Determine the (x, y) coordinate at the center of the cell enclosing the given text.  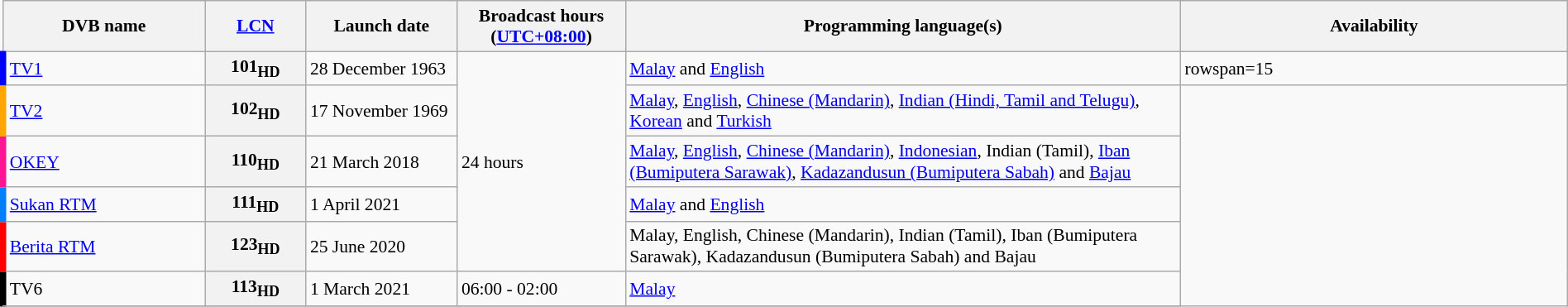
TV2 (104, 111)
Availability (1374, 26)
Launch date (382, 26)
Sukan RTM (104, 204)
Malay, English, Chinese (Mandarin), Indonesian, Indian (Tamil), Iban (Bumiputera Sarawak), Kadazandusun (Bumiputera Sabah) and Bajau (903, 162)
Broadcast hours (UTC+08:00) (541, 26)
TV6 (104, 290)
Berita RTM (104, 247)
24 hours (541, 161)
Malay, English, Chinese (Mandarin), Indian (Tamil), Iban (Bumiputera Sarawak), Kadazandusun (Bumiputera Sabah) and Bajau (903, 247)
OKEY (104, 162)
28 December 1963 (382, 68)
Malay (903, 290)
Programming language(s) (903, 26)
17 November 1969 (382, 111)
Malay, English, Chinese (Mandarin), Indian (Hindi, Tamil and Telugu), Korean and Turkish (903, 111)
110HD (256, 162)
1 March 2021 (382, 290)
21 March 2018 (382, 162)
25 June 2020 (382, 247)
1 April 2021 (382, 204)
rowspan=15 (1374, 68)
113HD (256, 290)
111HD (256, 204)
06:00 - 02:00 (541, 290)
LCN (256, 26)
DVB name (104, 26)
TV1 (104, 68)
101HD (256, 68)
102HD (256, 111)
123HD (256, 247)
